From the cell containing the given text, extract its center point as (X, Y) coordinate. 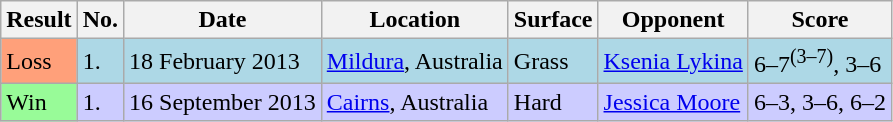
Loss (39, 62)
Surface (553, 20)
No. (100, 20)
Cairns, Australia (414, 102)
Score (820, 20)
6–7(3–7), 3–6 (820, 62)
Opponent (673, 20)
6–3, 3–6, 6–2 (820, 102)
18 February 2013 (223, 62)
Grass (553, 62)
Result (39, 20)
Hard (553, 102)
Location (414, 20)
Jessica Moore (673, 102)
Date (223, 20)
16 September 2013 (223, 102)
Ksenia Lykina (673, 62)
Win (39, 102)
Mildura, Australia (414, 62)
